Extract the (X, Y) coordinate from the center of the cell holding the provided text.  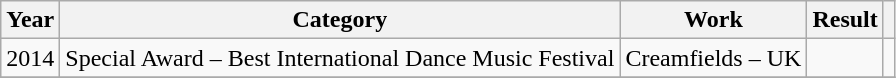
2014 (30, 58)
Result (845, 20)
Work (714, 20)
Category (340, 20)
Year (30, 20)
Creamfields – UK (714, 58)
Special Award – Best International Dance Music Festival (340, 58)
